Capture the cell that displays the provided text and extract its [X, Y] central coordinate. 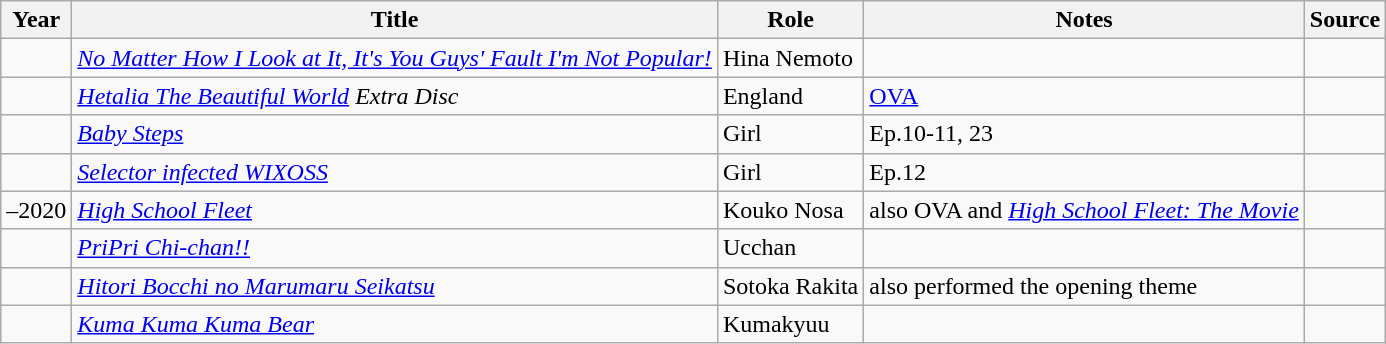
Title [395, 20]
Hetalia The Beautiful World Extra Disc [395, 96]
Source [1344, 20]
Year [36, 20]
Kumakyuu [790, 324]
Hitori Bocchi no Marumaru Seikatsu [395, 286]
–2020 [36, 210]
Selector infected WIXOSS [395, 172]
Ep.12 [1084, 172]
England [790, 96]
Kuma Kuma Kuma Bear [395, 324]
No Matter How I Look at It, It's You Guys' Fault I'm Not Popular! [395, 58]
High School Fleet [395, 210]
Sotoka Rakita [790, 286]
Hina Nemoto [790, 58]
Ucchan [790, 248]
PriPri Chi-chan!! [395, 248]
also OVA and High School Fleet: The Movie [1084, 210]
also performed the opening theme [1084, 286]
Ep.10-11, 23 [1084, 134]
Notes [1084, 20]
Role [790, 20]
OVA [1084, 96]
Kouko Nosa [790, 210]
Baby Steps [395, 134]
